From the cell containing the given text, extract its center point as (X, Y) coordinate. 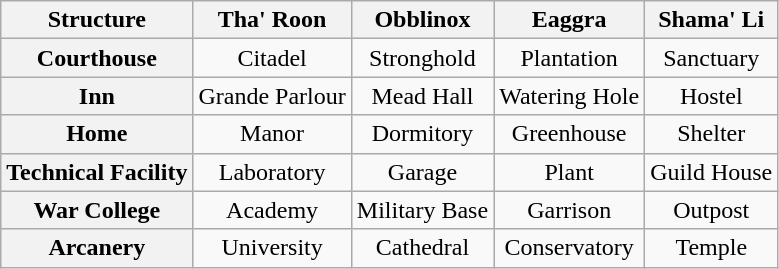
Plant (570, 172)
Shama' Li (712, 20)
Mead Hall (422, 96)
Grande Parlour (272, 96)
Academy (272, 210)
Dormitory (422, 134)
Stronghold (422, 58)
Conservatory (570, 248)
Sanctuary (712, 58)
Greenhouse (570, 134)
Guild House (712, 172)
Garrison (570, 210)
Temple (712, 248)
War College (97, 210)
Plantation (570, 58)
Citadel (272, 58)
Obblinox (422, 20)
Eaggra (570, 20)
Watering Hole (570, 96)
Military Base (422, 210)
Manor (272, 134)
Laboratory (272, 172)
Arcanery (97, 248)
Structure (97, 20)
Courthouse (97, 58)
Cathedral (422, 248)
Home (97, 134)
Tha' Roon (272, 20)
Technical Facility (97, 172)
Garage (422, 172)
Inn (97, 96)
Outpost (712, 210)
University (272, 248)
Shelter (712, 134)
Hostel (712, 96)
